Provide the (X, Y) coordinate of the cell's center where the given text is located.  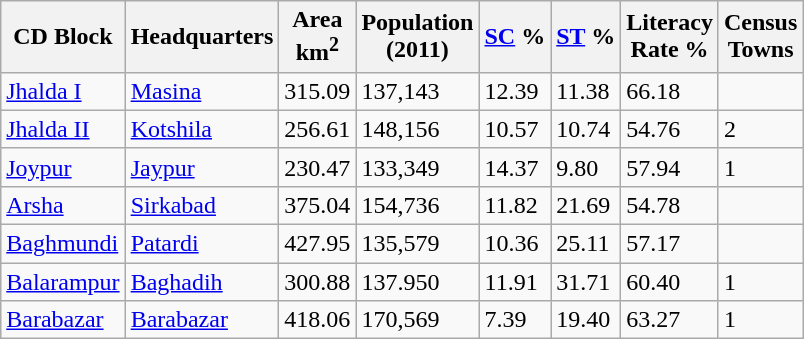
427.95 (318, 244)
57.17 (670, 244)
21.69 (586, 205)
7.39 (515, 320)
135,579 (418, 244)
418.06 (318, 320)
25.11 (586, 244)
133,349 (418, 167)
14.37 (515, 167)
Areakm2 (318, 37)
CD Block (63, 37)
10.36 (515, 244)
10.57 (515, 129)
Baghmundi (63, 244)
Baghadih (202, 282)
375.04 (318, 205)
11.82 (515, 205)
Literacy Rate % (670, 37)
300.88 (318, 282)
Patardi (202, 244)
60.40 (670, 282)
11.91 (515, 282)
137,143 (418, 91)
11.38 (586, 91)
256.61 (318, 129)
137.950 (418, 282)
12.39 (515, 91)
19.40 (586, 320)
66.18 (670, 91)
10.74 (586, 129)
54.78 (670, 205)
Jhalda II (63, 129)
CensusTowns (760, 37)
31.71 (586, 282)
2 (760, 129)
ST % (586, 37)
154,736 (418, 205)
Kotshila (202, 129)
57.94 (670, 167)
Masina (202, 91)
170,569 (418, 320)
Arsha (63, 205)
Headquarters (202, 37)
Balarampur (63, 282)
Joypur (63, 167)
54.76 (670, 129)
230.47 (318, 167)
148,156 (418, 129)
Jhalda I (63, 91)
315.09 (318, 91)
63.27 (670, 320)
Sirkabad (202, 205)
Jaypur (202, 167)
9.80 (586, 167)
SC % (515, 37)
Population(2011) (418, 37)
